Locate the cell with the specified text and output its (x, y) center coordinate. 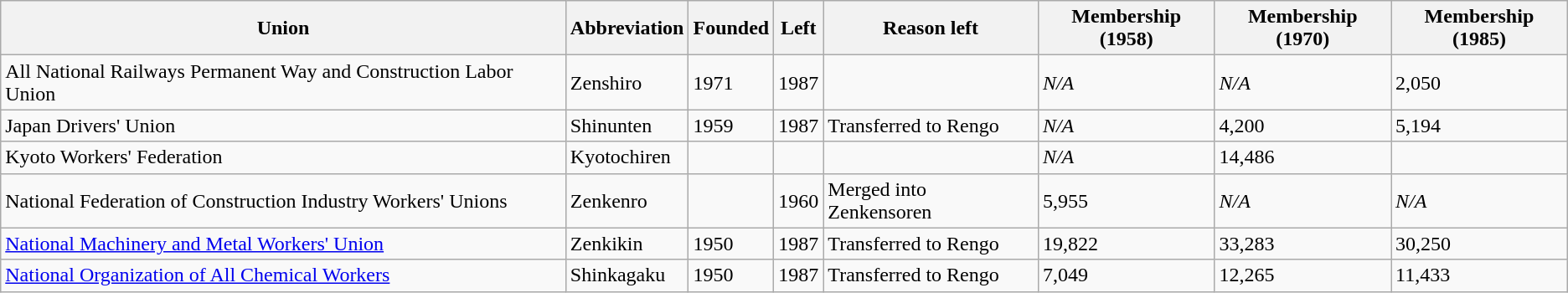
Zenkikin (627, 244)
1971 (731, 82)
Kyoto Workers' Federation (283, 157)
7,049 (1126, 275)
4,200 (1303, 126)
Reason left (931, 28)
30,250 (1479, 244)
1959 (731, 126)
14,486 (1303, 157)
11,433 (1479, 275)
Founded (731, 28)
Membership (1970) (1303, 28)
Abbreviation (627, 28)
Membership (1985) (1479, 28)
33,283 (1303, 244)
19,822 (1126, 244)
Merged into Zenkensoren (931, 201)
National Organization of All Chemical Workers (283, 275)
Membership (1958) (1126, 28)
5,194 (1479, 126)
Japan Drivers' Union (283, 126)
Union (283, 28)
Shinunten (627, 126)
5,955 (1126, 201)
National Federation of Construction Industry Workers' Unions (283, 201)
1960 (799, 201)
National Machinery and Metal Workers' Union (283, 244)
2,050 (1479, 82)
Kyotochiren (627, 157)
12,265 (1303, 275)
All National Railways Permanent Way and Construction Labor Union (283, 82)
Zenshiro (627, 82)
Zenkenro (627, 201)
Left (799, 28)
Shinkagaku (627, 275)
